Identify which cell holds the provided text, then report its (x, y) central coordinate. 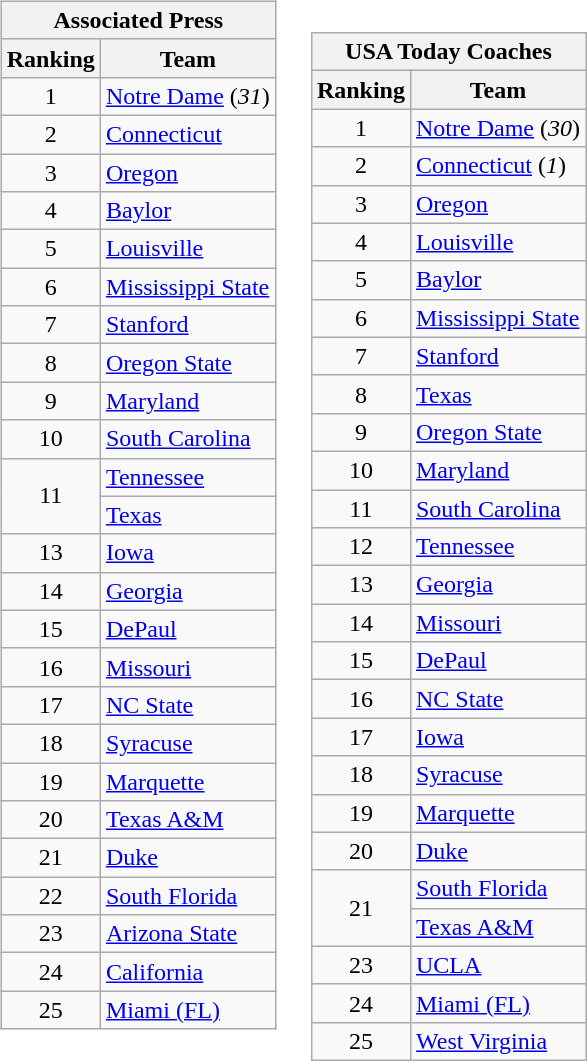
Connecticut (188, 134)
California (188, 972)
USA Today Coaches (448, 52)
22 (50, 896)
12 (360, 547)
Associated Press (138, 20)
Arizona State (188, 934)
Notre Dame (30) (498, 128)
UCLA (498, 965)
West Virginia (498, 1041)
Connecticut (1) (498, 166)
Notre Dame (31) (188, 96)
